Determine the [X, Y] coordinate at the center of the cell enclosing the given text.  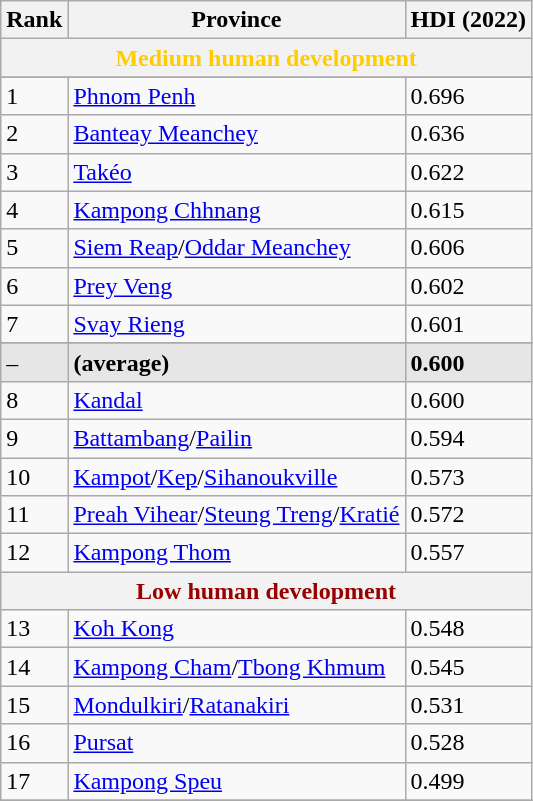
Medium human development [266, 58]
0.622 [468, 172]
8 [34, 400]
Svay Rieng [236, 324]
9 [34, 438]
0.557 [468, 553]
Kampong Speu [236, 781]
0.548 [468, 629]
0.615 [468, 210]
Banteay Meanchey [236, 134]
Kampong Thom [236, 553]
– [34, 362]
0.602 [468, 286]
Mondulkiri/Ratanakiri [236, 705]
Kampong Cham/Tbong Khmum [236, 667]
0.572 [468, 515]
7 [34, 324]
(average) [236, 362]
17 [34, 781]
6 [34, 286]
Kandal [236, 400]
0.601 [468, 324]
Pursat [236, 743]
Phnom Penh [236, 96]
16 [34, 743]
11 [34, 515]
0.531 [468, 705]
Takéo [236, 172]
0.696 [468, 96]
Preah Vihear/Steung Treng/Kratié [236, 515]
Battambang/Pailin [236, 438]
5 [34, 248]
2 [34, 134]
0.528 [468, 743]
15 [34, 705]
4 [34, 210]
HDI (2022) [468, 20]
0.606 [468, 248]
0.636 [468, 134]
14 [34, 667]
0.594 [468, 438]
13 [34, 629]
Low human development [266, 591]
Prey Veng [236, 286]
0.545 [468, 667]
0.573 [468, 477]
12 [34, 553]
Kampong Chhnang [236, 210]
1 [34, 96]
Rank [34, 20]
3 [34, 172]
Province [236, 20]
Koh Kong [236, 629]
0.499 [468, 781]
10 [34, 477]
Kampot/Kep/Sihanoukville [236, 477]
Siem Reap/Oddar Meanchey [236, 248]
